Pinpoint the cell where the given text exists, returning its [x, y] midpoint coordinate. 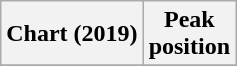
Peakposition [189, 34]
Chart (2019) [72, 34]
